Provide the [x, y] coordinate of the cell's center where the given text is located.  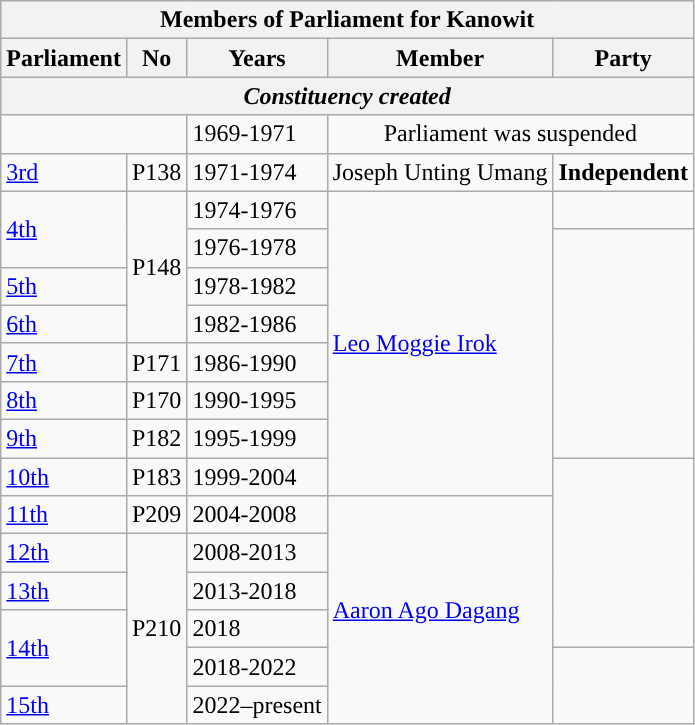
1982-1986 [257, 324]
8th [64, 400]
1986-1990 [257, 362]
Parliament [64, 58]
Independent [623, 172]
1976-1978 [257, 248]
Leo Moggie Irok [440, 343]
Aaron Ago Dagang [440, 610]
Joseph Unting Umang [440, 172]
2004-2008 [257, 515]
4th [64, 229]
13th [64, 591]
Member [440, 58]
P182 [156, 438]
P209 [156, 515]
2022–present [257, 705]
2018 [257, 629]
P210 [156, 629]
2013-2018 [257, 591]
2008-2013 [257, 553]
No [156, 58]
6th [64, 324]
10th [64, 477]
1990-1995 [257, 400]
P138 [156, 172]
1978-1982 [257, 286]
14th [64, 648]
3rd [64, 172]
15th [64, 705]
1974-1976 [257, 210]
1971-1974 [257, 172]
P183 [156, 477]
9th [64, 438]
5th [64, 286]
P171 [156, 362]
12th [64, 553]
1995-1999 [257, 438]
Members of Parliament for Kanowit [348, 20]
Party [623, 58]
2018-2022 [257, 667]
Years [257, 58]
1999-2004 [257, 477]
P170 [156, 400]
11th [64, 515]
P148 [156, 267]
Constituency created [348, 96]
Parliament was suspended [510, 134]
1969-1971 [257, 134]
7th [64, 362]
